Locate the cell with the specified text and output its (x, y) center coordinate. 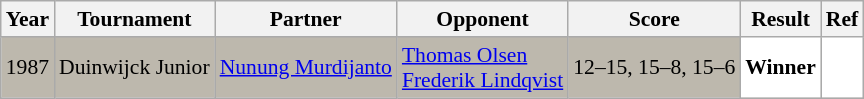
Opponent (482, 19)
Partner (306, 19)
Winner (780, 68)
Year (28, 19)
1987 (28, 68)
Result (780, 19)
12–15, 15–8, 15–6 (654, 68)
Ref (842, 19)
Score (654, 19)
Tournament (134, 19)
Thomas Olsen Frederik Lindqvist (482, 68)
Duinwijck Junior (134, 68)
Nunung Murdijanto (306, 68)
